Locate the cell with the specified text and output its [x, y] center coordinate. 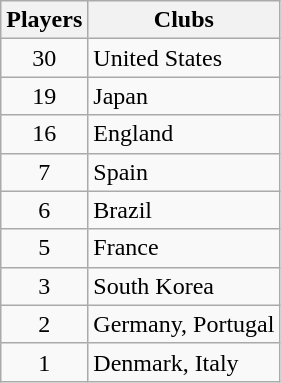
England [184, 134]
3 [44, 286]
United States [184, 58]
South Korea [184, 286]
Denmark, Italy [184, 362]
7 [44, 172]
19 [44, 96]
30 [44, 58]
16 [44, 134]
Brazil [184, 210]
Players [44, 20]
Clubs [184, 20]
Spain [184, 172]
2 [44, 324]
1 [44, 362]
France [184, 248]
6 [44, 210]
Germany, Portugal [184, 324]
Japan [184, 96]
5 [44, 248]
